Pinpoint the cell where the given text exists, returning its (x, y) midpoint coordinate. 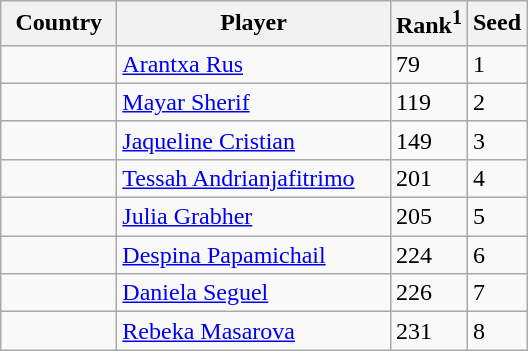
Jaqueline Cristian (254, 140)
Daniela Seguel (254, 293)
149 (428, 140)
5 (496, 217)
224 (428, 255)
231 (428, 331)
8 (496, 331)
Julia Grabher (254, 217)
201 (428, 178)
226 (428, 293)
3 (496, 140)
Seed (496, 24)
1 (496, 64)
205 (428, 217)
Rebeka Masarova (254, 331)
Arantxa Rus (254, 64)
Rank1 (428, 24)
119 (428, 102)
Despina Papamichail (254, 255)
Mayar Sherif (254, 102)
4 (496, 178)
6 (496, 255)
Player (254, 24)
Country (59, 24)
2 (496, 102)
7 (496, 293)
79 (428, 64)
Tessah Andrianjafitrimo (254, 178)
